Output the (x, y) coordinate of the center of the cell containing the given text.  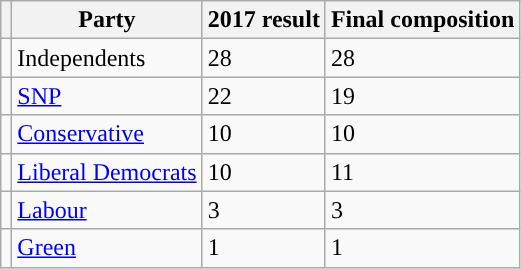
Liberal Democrats (107, 172)
11 (422, 172)
Conservative (107, 134)
2017 result (264, 20)
Labour (107, 210)
19 (422, 96)
Green (107, 248)
Party (107, 20)
Independents (107, 58)
Final composition (422, 20)
SNP (107, 96)
22 (264, 96)
